Provide the (X, Y) coordinate of the cell's center where the given text is located.  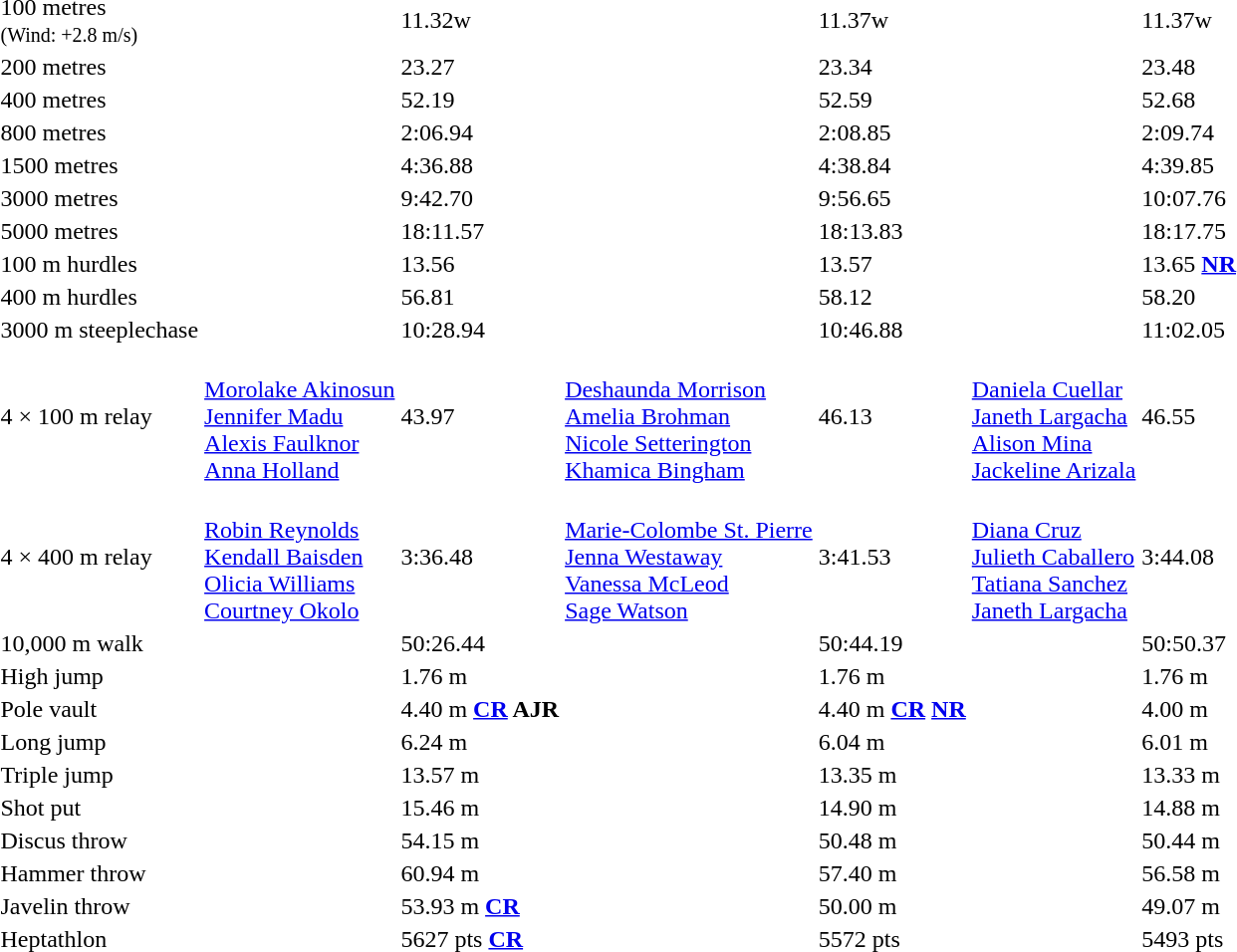
Diana CruzJulieth CaballeroTatiana SanchezJaneth Largacha (1054, 557)
13.56 (480, 264)
60.94 m (480, 873)
6.24 m (480, 742)
Deshaunda MorrisonAmelia BrohmanNicole SetteringtonKhamica Bingham (689, 416)
13.57 (892, 264)
52.59 (892, 100)
Daniela CuellarJaneth LargachaAlison MinaJackeline Arizala (1054, 416)
52.19 (480, 100)
57.40 m (892, 873)
13.35 m (892, 775)
50.00 m (892, 906)
Robin ReynoldsKendall BaisdenOlicia WilliamsCourtney Okolo (300, 557)
50:26.44 (480, 643)
4.40 m CR AJR (480, 709)
56.81 (480, 297)
13.57 m (480, 775)
6.04 m (892, 742)
3:41.53 (892, 557)
4:38.84 (892, 165)
9:42.70 (480, 198)
18:11.57 (480, 231)
10:46.88 (892, 330)
23.27 (480, 67)
58.12 (892, 297)
23.34 (892, 67)
43.97 (480, 416)
18:13.83 (892, 231)
Morolake AkinosunJennifer MaduAlexis FaulknorAnna Holland (300, 416)
3:36.48 (480, 557)
46.13 (892, 416)
50.48 m (892, 840)
9:56.65 (892, 198)
10:28.94 (480, 330)
2:06.94 (480, 132)
50:44.19 (892, 643)
2:08.85 (892, 132)
14.90 m (892, 808)
Marie-Colombe St. PierreJenna WestawayVanessa McLeodSage Watson (689, 557)
4:36.88 (480, 165)
4.40 m CR NR (892, 709)
53.93 m CR (480, 906)
15.46 m (480, 808)
54.15 m (480, 840)
